Pinpoint the cell where the given text exists, returning its [X, Y] midpoint coordinate. 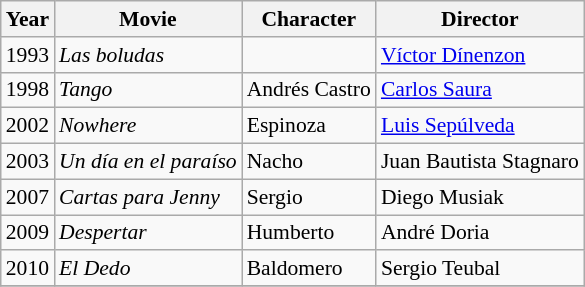
Juan Bautista Stagnaro [480, 162]
1998 [28, 90]
Un día en el paraíso [148, 162]
Las boludas [148, 55]
Tango [148, 90]
Nacho [309, 162]
Humberto [309, 233]
Character [309, 19]
Cartas para Jenny [148, 197]
2009 [28, 233]
Director [480, 19]
El Dedo [148, 269]
André Doria [480, 233]
1993 [28, 55]
2007 [28, 197]
2003 [28, 162]
Movie [148, 19]
2010 [28, 269]
Sergio Teubal [480, 269]
Espinoza [309, 126]
Diego Musiak [480, 197]
Carlos Saura [480, 90]
Year [28, 19]
Despertar [148, 233]
Luis Sepúlveda [480, 126]
Nowhere [148, 126]
Baldomero [309, 269]
Andrés Castro [309, 90]
Víctor Dínenzon [480, 55]
2002 [28, 126]
Sergio [309, 197]
